Capture the cell that displays the provided text and extract its (X, Y) central coordinate. 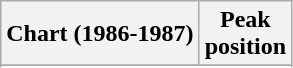
Peakposition (245, 34)
Chart (1986-1987) (100, 34)
